Determine the (x, y) coordinate at the center of the cell enclosing the given text.  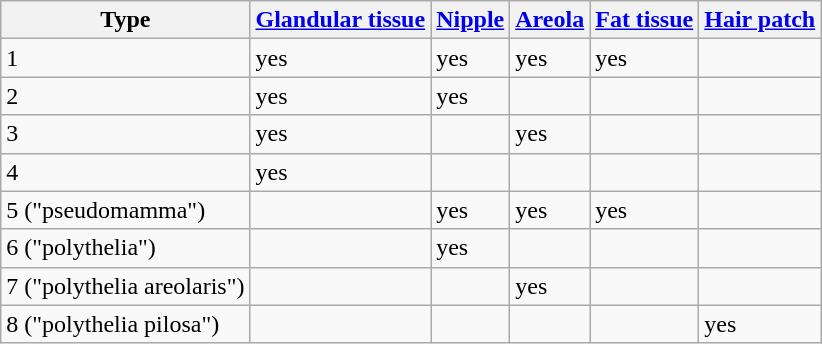
6 ("polythelia") (126, 248)
Areola (550, 20)
Type (126, 20)
8 ("polythelia pilosa") (126, 324)
1 (126, 58)
5 ("pseudomamma") (126, 210)
Hair patch (760, 20)
Glandular tissue (340, 20)
4 (126, 172)
3 (126, 134)
7 ("polythelia areolaris") (126, 286)
Fat tissue (644, 20)
Nipple (470, 20)
2 (126, 96)
